Output the [X, Y] coordinate of the center of the cell containing the given text.  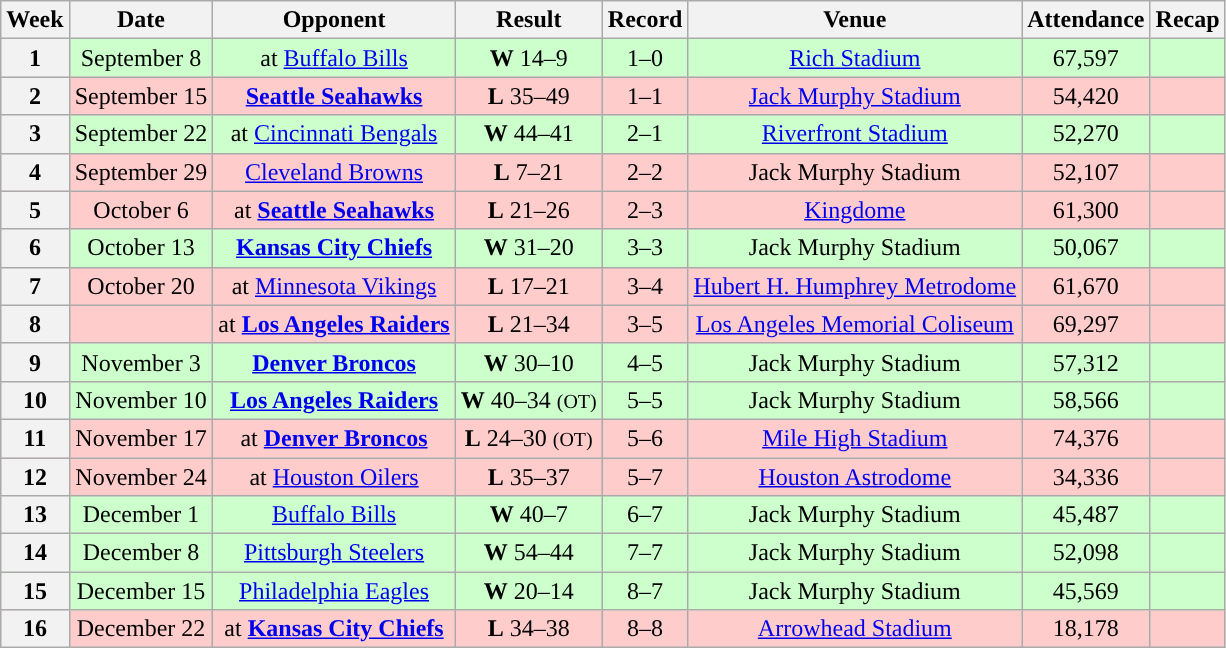
16 [35, 629]
L 35–37 [528, 477]
34,336 [1086, 477]
61,670 [1086, 286]
2–1 [645, 134]
W 40–7 [528, 515]
Denver Broncos [334, 362]
September 15 [141, 96]
5–7 [645, 477]
2 [35, 96]
4 [35, 172]
Rich Stadium [855, 58]
Cleveland Browns [334, 172]
October 20 [141, 286]
69,297 [1086, 324]
6 [35, 248]
at Denver Broncos [334, 438]
Week [35, 20]
October 13 [141, 248]
December 22 [141, 629]
December 8 [141, 553]
52,098 [1086, 553]
7 [35, 286]
2–2 [645, 172]
Riverfront Stadium [855, 134]
58,566 [1086, 400]
61,300 [1086, 210]
W 31–20 [528, 248]
1 [35, 58]
8 [35, 324]
Mile High Stadium [855, 438]
L 7–21 [528, 172]
5–5 [645, 400]
6–7 [645, 515]
3–3 [645, 248]
54,420 [1086, 96]
November 17 [141, 438]
18,178 [1086, 629]
15 [35, 591]
Buffalo Bills [334, 515]
Date [141, 20]
4–5 [645, 362]
7–7 [645, 553]
L 21–34 [528, 324]
L 35–49 [528, 96]
September 22 [141, 134]
Attendance [1086, 20]
5–6 [645, 438]
Houston Astrodome [855, 477]
L 21–26 [528, 210]
October 6 [141, 210]
November 10 [141, 400]
5 [35, 210]
L 34–38 [528, 629]
1–0 [645, 58]
at Seattle Seahawks [334, 210]
November 24 [141, 477]
9 [35, 362]
W 44–41 [528, 134]
52,270 [1086, 134]
Recap [1188, 20]
W 30–10 [528, 362]
Kansas City Chiefs [334, 248]
at Minnesota Vikings [334, 286]
11 [35, 438]
December 15 [141, 591]
45,569 [1086, 591]
Philadelphia Eagles [334, 591]
10 [35, 400]
Seattle Seahawks [334, 96]
12 [35, 477]
67,597 [1086, 58]
45,487 [1086, 515]
8–7 [645, 591]
Arrowhead Stadium [855, 629]
3 [35, 134]
1–1 [645, 96]
L 17–21 [528, 286]
W 54–44 [528, 553]
3–4 [645, 286]
at Buffalo Bills [334, 58]
at Cincinnati Bengals [334, 134]
at Kansas City Chiefs [334, 629]
Venue [855, 20]
Los Angeles Memorial Coliseum [855, 324]
Record [645, 20]
Pittsburgh Steelers [334, 553]
at Houston Oilers [334, 477]
52,107 [1086, 172]
14 [35, 553]
74,376 [1086, 438]
December 1 [141, 515]
L 24–30 (OT) [528, 438]
September 29 [141, 172]
Kingdome [855, 210]
W 20–14 [528, 591]
8–8 [645, 629]
September 8 [141, 58]
W 14–9 [528, 58]
Los Angeles Raiders [334, 400]
at Los Angeles Raiders [334, 324]
Result [528, 20]
Opponent [334, 20]
50,067 [1086, 248]
13 [35, 515]
3–5 [645, 324]
57,312 [1086, 362]
W 40–34 (OT) [528, 400]
November 3 [141, 362]
2–3 [645, 210]
Hubert H. Humphrey Metrodome [855, 286]
